Provide the (X, Y) coordinate of the cell's center where the given text is located.  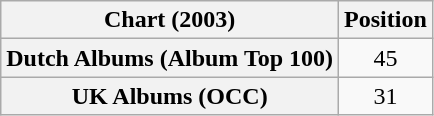
31 (386, 96)
45 (386, 58)
Position (386, 20)
Dutch Albums (Album Top 100) (170, 58)
UK Albums (OCC) (170, 96)
Chart (2003) (170, 20)
